Find where the given text appears and provide that cell's center as (x, y) coordinate. 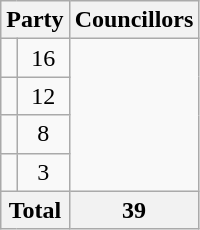
Total (35, 210)
16 (43, 58)
Councillors (134, 20)
12 (43, 96)
3 (43, 172)
Party (35, 20)
8 (43, 134)
39 (134, 210)
